Pinpoint the cell where the given text exists, returning its [X, Y] midpoint coordinate. 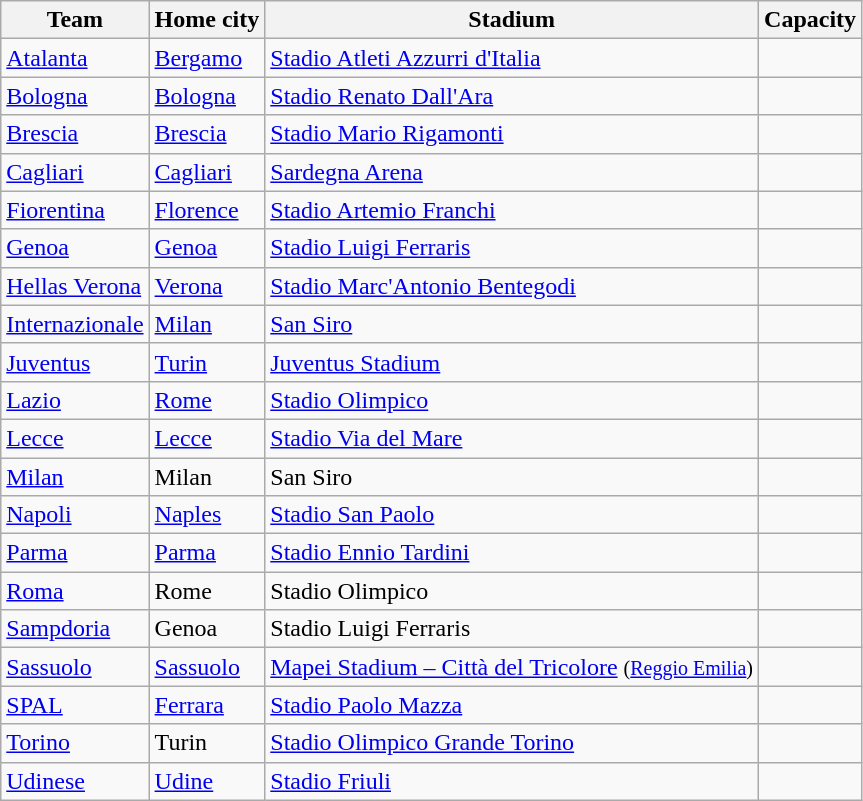
Udine [207, 781]
Sampdoria [75, 629]
Roma [75, 591]
Naples [207, 515]
Stadio Friuli [512, 781]
Stadio Olimpico Grande Torino [512, 743]
Stadio Renato Dall'Ara [512, 96]
Stadium [512, 20]
Home city [207, 20]
Ferrara [207, 705]
Stadio San Paolo [512, 515]
Mapei Stadium – Città del Tricolore (Reggio Emilia) [512, 667]
Stadio Atleti Azzurri d'Italia [512, 58]
Stadio Mario Rigamonti [512, 134]
Juventus Stadium [512, 362]
Stadio Artemio Franchi [512, 210]
Verona [207, 286]
Stadio Ennio Tardini [512, 553]
Fiorentina [75, 210]
Bergamo [207, 58]
Stadio Via del Mare [512, 438]
Udinese [75, 781]
Florence [207, 210]
Stadio Marc'Antonio Bentegodi [512, 286]
Atalanta [75, 58]
Team [75, 20]
SPAL [75, 705]
Torino [75, 743]
Lazio [75, 400]
Stadio Paolo Mazza [512, 705]
Capacity [810, 20]
Napoli [75, 515]
Sardegna Arena [512, 172]
Hellas Verona [75, 286]
Juventus [75, 362]
Internazionale [75, 324]
